Detect which cell encompasses the target text, then output its (X, Y) center coordinate. 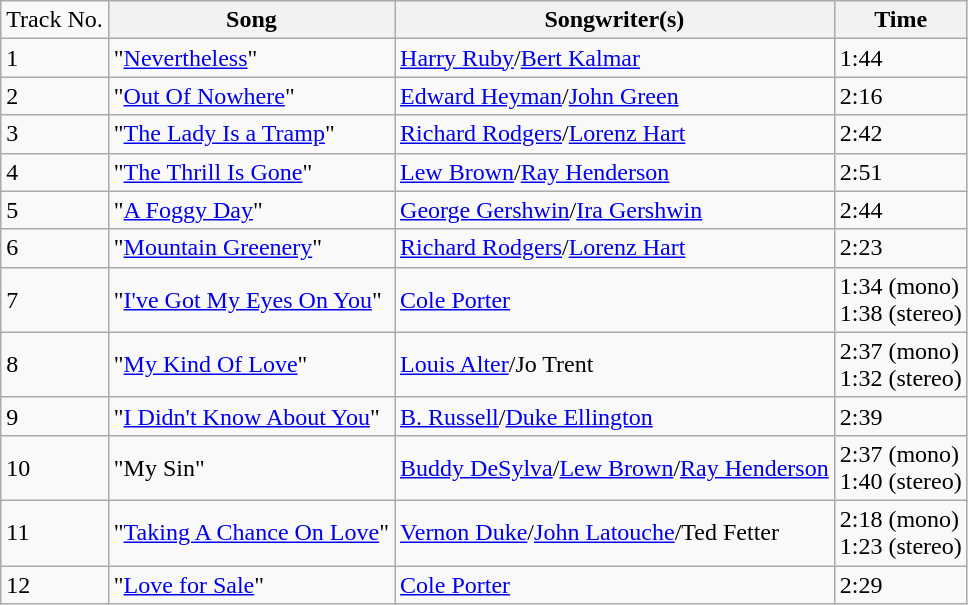
B. Russell/Duke Ellington (615, 416)
Song (251, 20)
2:42 (900, 134)
3 (55, 134)
George Gershwin/Ira Gershwin (615, 210)
"My Sin" (251, 468)
2:23 (900, 248)
2:29 (900, 585)
2:37 (mono)1:40 (stereo) (900, 468)
Harry Ruby/Bert Kalmar (615, 58)
12 (55, 585)
7 (55, 300)
2:16 (900, 96)
2:37 (mono)1:32 (stereo) (900, 364)
"Mountain Greenery" (251, 248)
Songwriter(s) (615, 20)
Louis Alter/Jo Trent (615, 364)
Vernon Duke/John Latouche/Ted Fetter (615, 532)
Buddy DeSylva/Lew Brown/Ray Henderson (615, 468)
8 (55, 364)
"I Didn't Know About You" (251, 416)
2 (55, 96)
"The Lady Is a Tramp" (251, 134)
Time (900, 20)
1:44 (900, 58)
5 (55, 210)
9 (55, 416)
2:51 (900, 172)
"A Foggy Day" (251, 210)
Track No. (55, 20)
1 (55, 58)
1:34 (mono)1:38 (stereo) (900, 300)
6 (55, 248)
"Out Of Nowhere" (251, 96)
Lew Brown/Ray Henderson (615, 172)
"I've Got My Eyes On You" (251, 300)
10 (55, 468)
2:39 (900, 416)
2:18 (mono)1:23 (stereo) (900, 532)
Edward Heyman/John Green (615, 96)
"My Kind Of Love" (251, 364)
"The Thrill Is Gone" (251, 172)
11 (55, 532)
"Nevertheless" (251, 58)
"Love for Sale" (251, 585)
4 (55, 172)
"Taking A Chance On Love" (251, 532)
2:44 (900, 210)
